From the cell containing the given text, extract its center point as (x, y) coordinate. 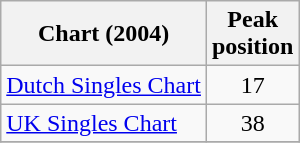
Chart (2004) (104, 34)
Dutch Singles Chart (104, 85)
UK Singles Chart (104, 123)
38 (252, 123)
Peakposition (252, 34)
17 (252, 85)
